Capture the cell that displays the provided text and extract its [X, Y] central coordinate. 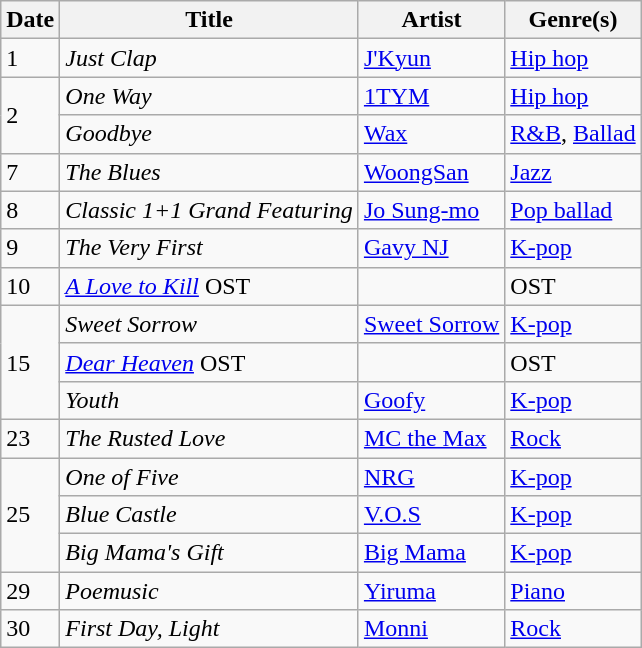
25 [30, 515]
Piano [573, 591]
One Way [210, 96]
Poemusic [210, 591]
2 [30, 115]
Jazz [573, 172]
1TYM [431, 96]
R&B, Ballad [573, 134]
J'Kyun [431, 58]
The Blues [210, 172]
Yiruma [431, 591]
The Very First [210, 248]
1 [30, 58]
First Day, Light [210, 629]
Wax [431, 134]
Monni [431, 629]
WoongSan [431, 172]
NRG [431, 477]
Gavy NJ [431, 248]
One of Five [210, 477]
Just Clap [210, 58]
Goodbye [210, 134]
10 [30, 286]
29 [30, 591]
8 [30, 210]
Pop ballad [573, 210]
Dear Heaven OST [210, 362]
Big Mama [431, 553]
Artist [431, 20]
23 [30, 438]
9 [30, 248]
30 [30, 629]
15 [30, 362]
Classic 1+1 Grand Featuring [210, 210]
7 [30, 172]
Genre(s) [573, 20]
Goofy [431, 400]
Big Mama's Gift [210, 553]
V.O.S [431, 515]
The Rusted Love [210, 438]
Date [30, 20]
Blue Castle [210, 515]
A Love to Kill OST [210, 286]
Youth [210, 400]
Title [210, 20]
MC the Max [431, 438]
Jo Sung-mo [431, 210]
